Return (X, Y) of the center of cell containing provided text 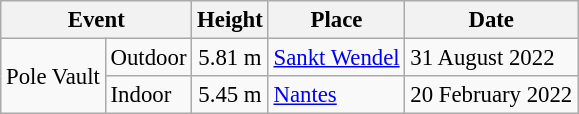
Indoor (148, 95)
Outdoor (148, 58)
Height (230, 20)
Pole Vault (53, 76)
Sankt Wendel (336, 58)
20 February 2022 (492, 95)
Nantes (336, 95)
5.81 m (230, 58)
5.45 m (230, 95)
Date (492, 20)
31 August 2022 (492, 58)
Place (336, 20)
Event (96, 20)
